Scan for the cell matching the given text and deliver its [X, Y] coordinate at center. 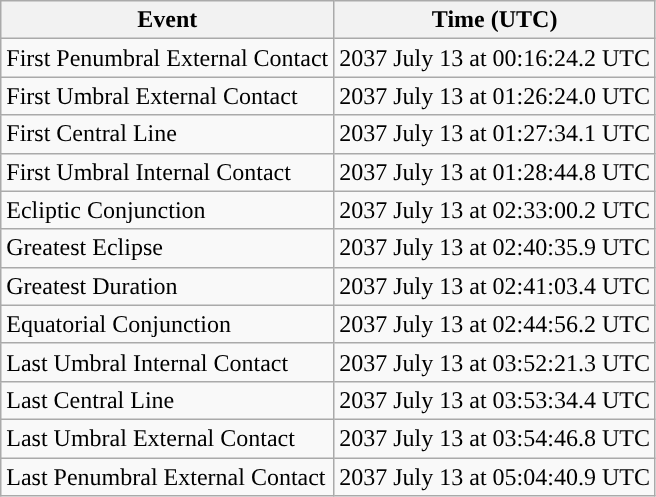
2037 July 13 at 02:41:03.4 UTC [495, 286]
Time (UTC) [495, 20]
Last Umbral Internal Contact [168, 362]
Last Umbral External Contact [168, 438]
Last Central Line [168, 400]
2037 July 13 at 05:04:40.9 UTC [495, 477]
First Penumbral External Contact [168, 58]
2037 July 13 at 02:33:00.2 UTC [495, 210]
First Umbral Internal Contact [168, 172]
Greatest Duration [168, 286]
2037 July 13 at 02:44:56.2 UTC [495, 324]
2037 July 13 at 01:26:24.0 UTC [495, 96]
2037 July 13 at 03:54:46.8 UTC [495, 438]
First Central Line [168, 134]
Last Penumbral External Contact [168, 477]
Greatest Eclipse [168, 248]
2037 July 13 at 01:28:44.8 UTC [495, 172]
Ecliptic Conjunction [168, 210]
First Umbral External Contact [168, 96]
Event [168, 20]
2037 July 13 at 03:52:21.3 UTC [495, 362]
2037 July 13 at 03:53:34.4 UTC [495, 400]
2037 July 13 at 01:27:34.1 UTC [495, 134]
2037 July 13 at 00:16:24.2 UTC [495, 58]
2037 July 13 at 02:40:35.9 UTC [495, 248]
Equatorial Conjunction [168, 324]
